Search for the cell housing the specified text and yield its [x, y] center coordinate. 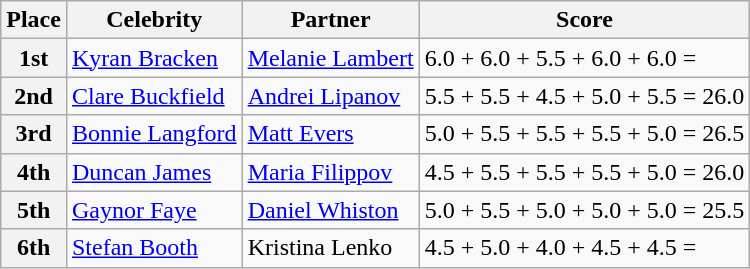
Gaynor Faye [154, 210]
Maria Filippov [330, 172]
5.0 + 5.5 + 5.0 + 5.0 + 5.0 = 25.5 [584, 210]
Kyran Bracken [154, 58]
Duncan James [154, 172]
Celebrity [154, 20]
6.0 + 6.0 + 5.5 + 6.0 + 6.0 = [584, 58]
Score [584, 20]
Place [34, 20]
6th [34, 248]
Kristina Lenko [330, 248]
1st [34, 58]
Melanie Lambert [330, 58]
4th [34, 172]
Matt Evers [330, 134]
Andrei Lipanov [330, 96]
5th [34, 210]
4.5 + 5.5 + 5.5 + 5.5 + 5.0 = 26.0 [584, 172]
Bonnie Langford [154, 134]
2nd [34, 96]
Stefan Booth [154, 248]
Clare Buckfield [154, 96]
Daniel Whiston [330, 210]
Partner [330, 20]
5.5 + 5.5 + 4.5 + 5.0 + 5.5 = 26.0 [584, 96]
5.0 + 5.5 + 5.5 + 5.5 + 5.0 = 26.5 [584, 134]
4.5 + 5.0 + 4.0 + 4.5 + 4.5 = [584, 248]
3rd [34, 134]
